Locate the cell with the specified text and output its (x, y) center coordinate. 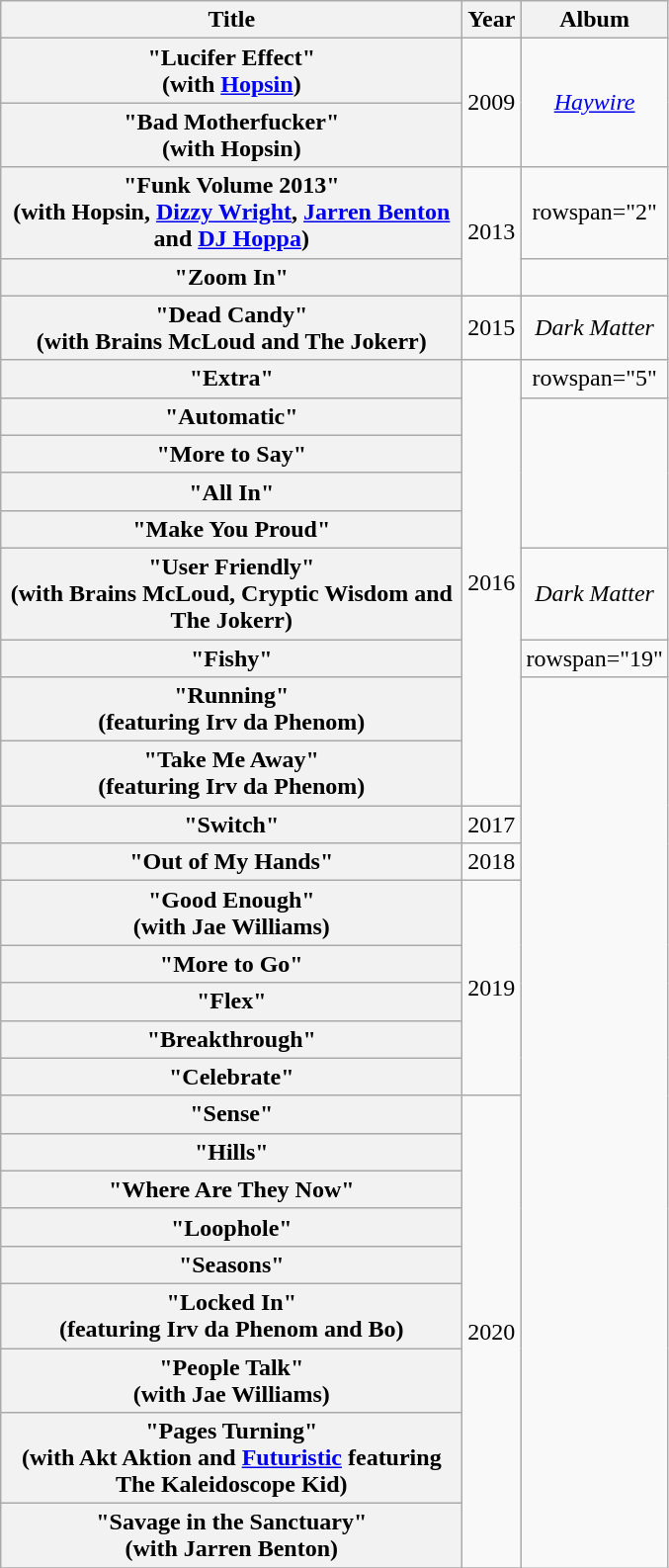
"Hills" (231, 1152)
"More to Go" (231, 964)
"Flex" (231, 1002)
"Zoom In" (231, 277)
"Bad Motherfucker"(with Hopsin) (231, 134)
2013 (492, 231)
rowspan="5" (595, 379)
"Take Me Away"(featuring Irv da Phenom) (231, 773)
"Sense" (231, 1114)
Year (492, 20)
"Good Enough"(with Jae Williams) (231, 914)
"Seasons" (231, 1264)
"Running"(featuring Irv da Phenom) (231, 710)
2015 (492, 328)
Title (231, 20)
"Lucifer Effect"(with Hopsin) (231, 71)
"Loophole" (231, 1227)
"Make You Proud" (231, 529)
"People Talk"(with Jae Williams) (231, 1380)
2016 (492, 583)
"Pages Turning"(with Akt Aktion and Futuristic featuring The Kaleidoscope Kid) (231, 1458)
"Where Are They Now" (231, 1189)
2009 (492, 103)
"Dead Candy"(with Brains McLoud and The Jokerr) (231, 328)
2018 (492, 862)
"User Friendly"(with Brains McLoud, Cryptic Wisdom and The Jokerr) (231, 593)
"Celebrate" (231, 1077)
Haywire (595, 103)
"All In" (231, 491)
rowspan="2" (595, 213)
"Locked In"(featuring Irv da Phenom and Bo) (231, 1315)
Album (595, 20)
"Switch" (231, 825)
"Breakthrough" (231, 1039)
2017 (492, 825)
"Extra" (231, 379)
"Out of My Hands" (231, 862)
"Automatic" (231, 416)
2019 (492, 989)
"More to Say" (231, 454)
2020 (492, 1332)
"Fishy" (231, 657)
"Savage in the Sanctuary"(with Jarren Benton) (231, 1536)
"Funk Volume 2013"(with Hopsin, Dizzy Wright, Jarren Benton and DJ Hoppa) (231, 213)
rowspan="19" (595, 657)
